Return [x, y] of the center of cell containing provided text 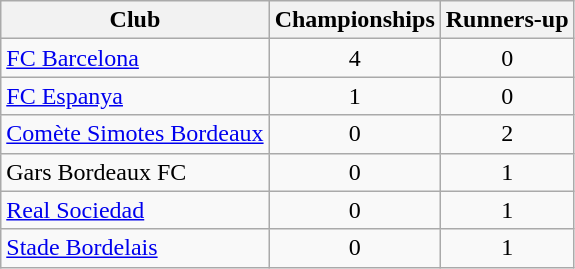
4 [354, 58]
Real Sociedad [135, 210]
Championships [354, 20]
2 [507, 134]
Gars Bordeaux FC [135, 172]
Runners-up [507, 20]
Club [135, 20]
FC Espanya [135, 96]
FC Barcelona [135, 58]
Comète Simotes Bordeaux [135, 134]
Stade Bordelais [135, 248]
